Capture the cell that displays the provided text and extract its (X, Y) central coordinate. 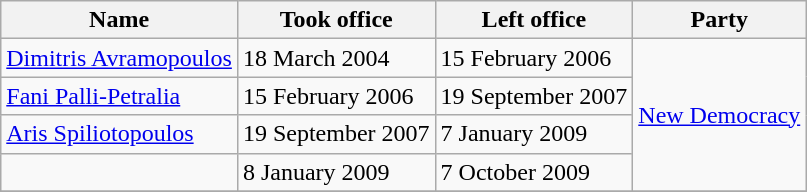
18 March 2004 (336, 58)
Party (720, 20)
New Democracy (720, 115)
Fani Palli-Petralia (120, 96)
7 October 2009 (534, 172)
Dimitris Avramopoulos (120, 58)
Name (120, 20)
8 January 2009 (336, 172)
Aris Spiliotopoulos (120, 134)
7 January 2009 (534, 134)
Took office (336, 20)
Left office (534, 20)
